Determine the [x, y] coordinate at the center of the cell enclosing the given text.  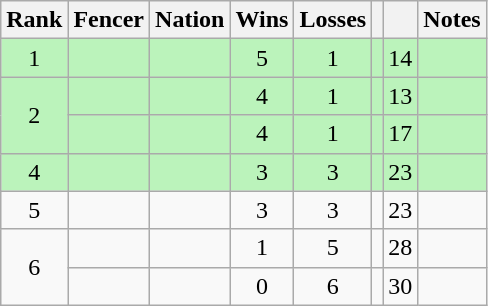
0 [262, 286]
Nation [190, 20]
17 [400, 134]
Losses [333, 20]
Rank [34, 20]
28 [400, 248]
13 [400, 96]
Wins [262, 20]
Fencer [109, 20]
Notes [452, 20]
30 [400, 286]
2 [34, 115]
14 [400, 58]
